Find where the given text appears and provide that cell's center as (X, Y) coordinate. 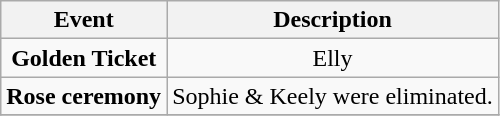
Event (84, 20)
Golden Ticket (84, 58)
Sophie & Keely were eliminated. (333, 96)
Rose ceremony (84, 96)
Elly (333, 58)
Description (333, 20)
